Capture the cell that displays the provided text and extract its (x, y) central coordinate. 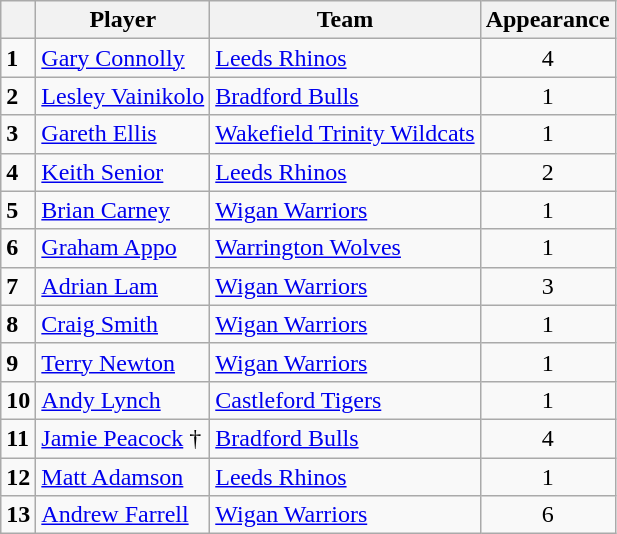
12 (18, 477)
Appearance (548, 20)
Andy Lynch (123, 400)
8 (18, 324)
7 (18, 286)
Castleford Tigers (345, 400)
Wakefield Trinity Wildcats (345, 134)
Adrian Lam (123, 286)
Graham Appo (123, 248)
Jamie Peacock † (123, 438)
Gareth Ellis (123, 134)
Craig Smith (123, 324)
10 (18, 400)
Brian Carney (123, 210)
Player (123, 20)
11 (18, 438)
Lesley Vainikolo (123, 96)
9 (18, 362)
5 (18, 210)
Keith Senior (123, 172)
Matt Adamson (123, 477)
Terry Newton (123, 362)
Andrew Farrell (123, 515)
Team (345, 20)
Warrington Wolves (345, 248)
Gary Connolly (123, 58)
13 (18, 515)
